Locate the cell with the specified text and output its (x, y) center coordinate. 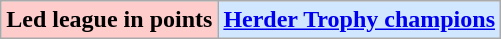
Herder Trophy champions (360, 20)
Led league in points (110, 20)
